Detect which cell encompasses the target text, then output its (x, y) center coordinate. 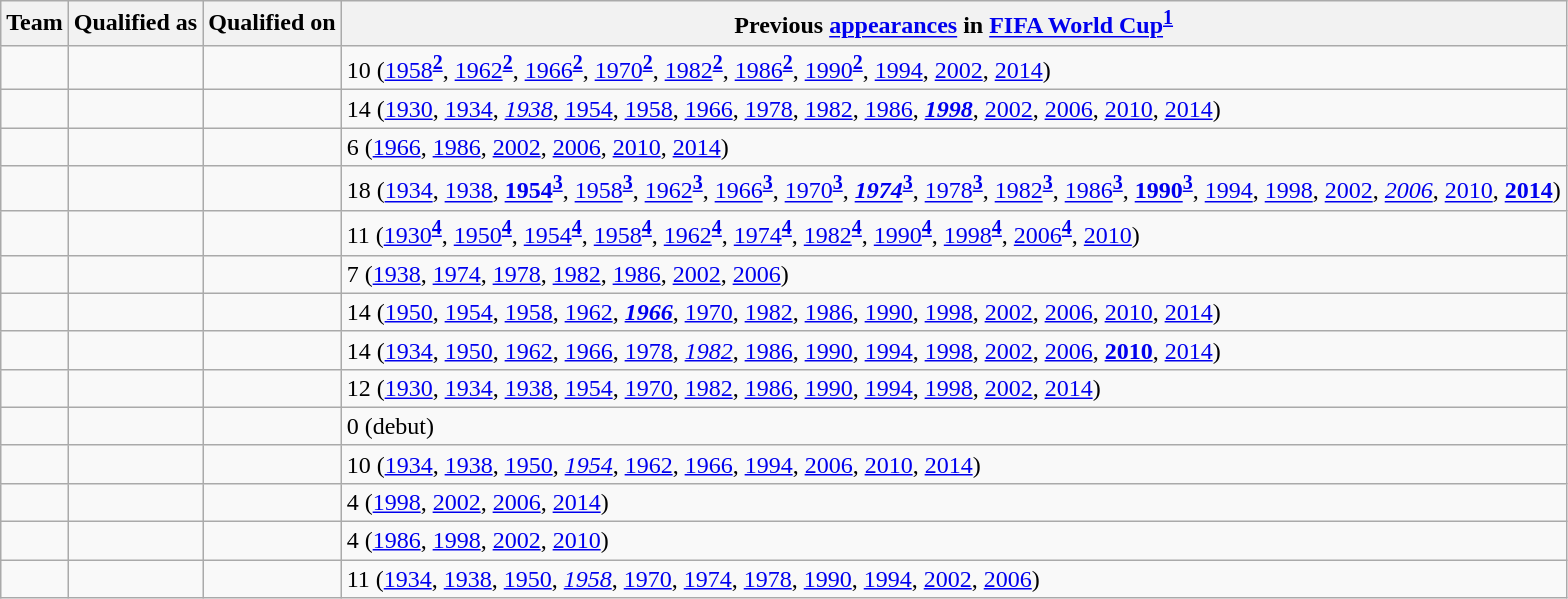
6 (1966, 1986, 2002, 2006, 2010, 2014) (954, 147)
Previous appearances in FIFA World Cup1 (954, 24)
Qualified on (272, 24)
0 (debut) (954, 426)
12 (1930, 1934, 1938, 1954, 1970, 1982, 1986, 1990, 1994, 1998, 2002, 2014) (954, 388)
Team (35, 24)
11 (19304, 19504, 19544, 19584, 19624, 19744, 19824, 19904, 19984, 20064, 2010) (954, 234)
Qualified as (135, 24)
10 (1934, 1938, 1950, 1954, 1962, 1966, 1994, 2006, 2010, 2014) (954, 464)
18 (1934, 1938, 19543, 19583, 19623, 19663, 19703, 19743, 19783, 19823, 19863, 19903, 1994, 1998, 2002, 2006, 2010, 2014) (954, 188)
14 (1930, 1934, 1938, 1954, 1958, 1966, 1978, 1982, 1986, 1998, 2002, 2006, 2010, 2014) (954, 109)
4 (1998, 2002, 2006, 2014) (954, 502)
11 (1934, 1938, 1950, 1958, 1970, 1974, 1978, 1990, 1994, 2002, 2006) (954, 579)
14 (1934, 1950, 1962, 1966, 1978, 1982, 1986, 1990, 1994, 1998, 2002, 2006, 2010, 2014) (954, 350)
14 (1950, 1954, 1958, 1962, 1966, 1970, 1982, 1986, 1990, 1998, 2002, 2006, 2010, 2014) (954, 312)
10 (19582, 19622, 19662, 19702, 19822, 19862, 19902, 1994, 2002, 2014) (954, 68)
4 (1986, 1998, 2002, 2010) (954, 541)
7 (1938, 1974, 1978, 1982, 1986, 2002, 2006) (954, 274)
